Identify which cell holds the provided text, then report its (x, y) central coordinate. 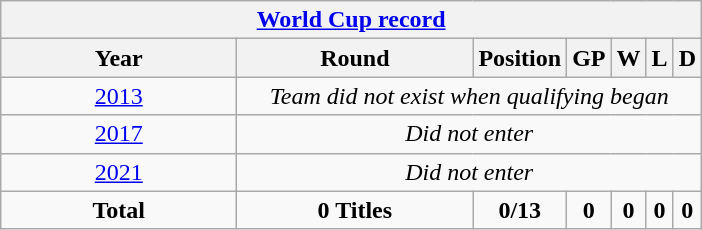
Team did not exist when qualifying began (470, 96)
L (660, 58)
Position (520, 58)
Total (119, 210)
0 Titles (355, 210)
W (628, 58)
2017 (119, 134)
0/13 (520, 210)
2013 (119, 96)
Year (119, 58)
2021 (119, 172)
World Cup record (352, 20)
GP (589, 58)
D (687, 58)
Round (355, 58)
